Pinpoint the cell where the given text exists, returning its (x, y) midpoint coordinate. 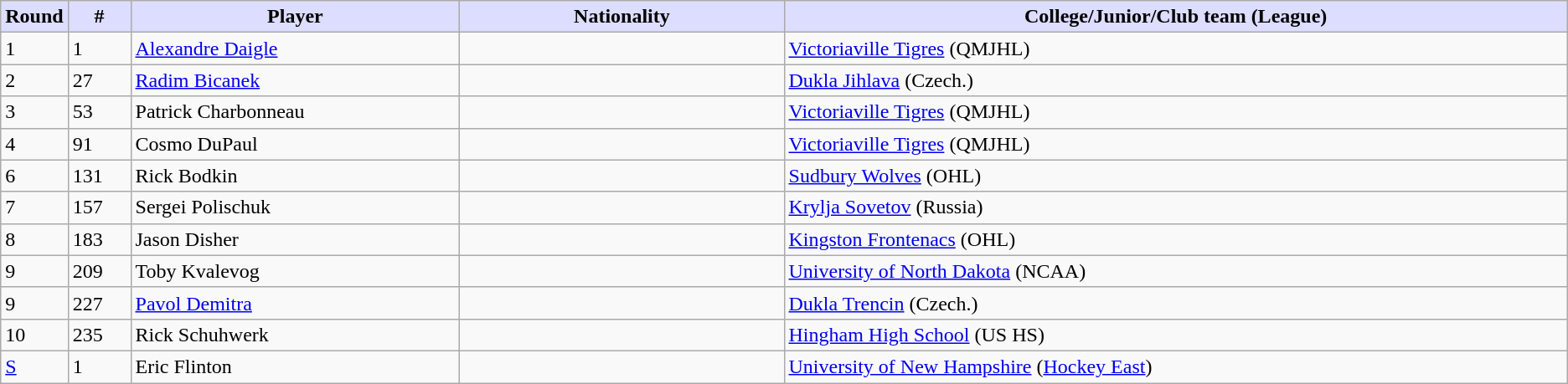
Dukla Jihlava (Czech.) (1176, 80)
131 (99, 176)
University of New Hampshire (Hockey East) (1176, 366)
Sergei Polischuk (295, 207)
4 (34, 144)
27 (99, 80)
College/Junior/Club team (League) (1176, 17)
209 (99, 271)
53 (99, 112)
183 (99, 239)
227 (99, 303)
10 (34, 335)
2 (34, 80)
Toby Kvalevog (295, 271)
235 (99, 335)
Kingston Frontenacs (OHL) (1176, 239)
Krylja Sovetov (Russia) (1176, 207)
University of North Dakota (NCAA) (1176, 271)
7 (34, 207)
8 (34, 239)
Alexandre Daigle (295, 49)
Round (34, 17)
3 (34, 112)
Pavol Demitra (295, 303)
Rick Bodkin (295, 176)
Jason Disher (295, 239)
157 (99, 207)
Player (295, 17)
Nationality (622, 17)
S (34, 366)
Radim Bicanek (295, 80)
Sudbury Wolves (OHL) (1176, 176)
6 (34, 176)
Hingham High School (US HS) (1176, 335)
# (99, 17)
Rick Schuhwerk (295, 335)
Cosmo DuPaul (295, 144)
Eric Flinton (295, 366)
91 (99, 144)
Dukla Trencin (Czech.) (1176, 303)
Patrick Charbonneau (295, 112)
